For the text-containing cell, return its midpoint in (X, Y) coordinate format. 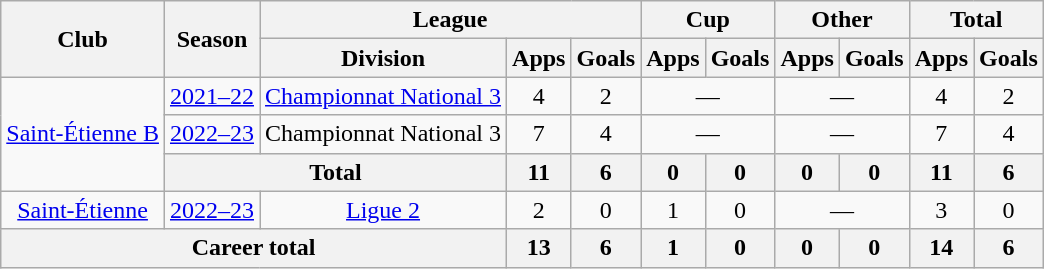
Cup (708, 20)
Division (384, 58)
Saint-Étienne B (83, 134)
13 (539, 248)
League (450, 20)
Other (842, 20)
Saint-Étienne (83, 210)
Career total (254, 248)
Ligue 2 (384, 210)
3 (941, 210)
14 (941, 248)
2021–22 (212, 96)
Season (212, 39)
Club (83, 39)
